Capture the cell that displays the provided text and extract its (x, y) central coordinate. 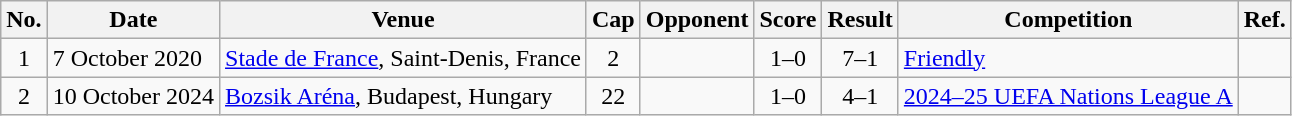
Stade de France, Saint-Denis, France (404, 58)
Score (788, 20)
10 October 2024 (133, 96)
Competition (1068, 20)
22 (613, 96)
Date (133, 20)
2024–25 UEFA Nations League A (1068, 96)
Result (860, 20)
Friendly (1068, 58)
Cap (613, 20)
4–1 (860, 96)
Bozsik Aréna, Budapest, Hungary (404, 96)
1 (24, 58)
Opponent (697, 20)
7–1 (860, 58)
Ref. (1264, 20)
Venue (404, 20)
No. (24, 20)
7 October 2020 (133, 58)
